Return the [X, Y] coordinate for the center point of the cell that contains the specified text.  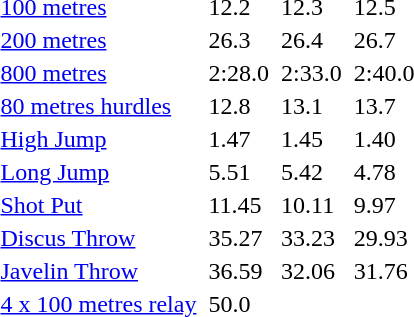
26.3 [239, 40]
26.4 [312, 40]
36.59 [239, 271]
5.51 [239, 172]
12.8 [239, 106]
35.27 [239, 238]
13.1 [312, 106]
1.47 [239, 139]
32.06 [312, 271]
2:28.0 [239, 73]
2:33.0 [312, 73]
11.45 [239, 205]
1.45 [312, 139]
10.11 [312, 205]
5.42 [312, 172]
33.23 [312, 238]
